Determine the (x, y) coordinate at the center of the cell enclosing the given text.  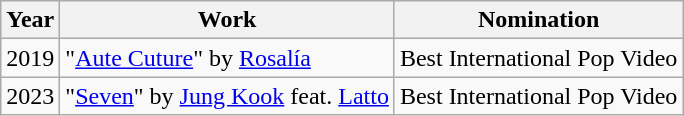
"Aute Cuture" by Rosalía (228, 58)
Nomination (538, 20)
Year (30, 20)
2023 (30, 96)
"Seven" by Jung Kook feat. Latto (228, 96)
2019 (30, 58)
Work (228, 20)
